Capture the cell that displays the provided text and extract its [x, y] central coordinate. 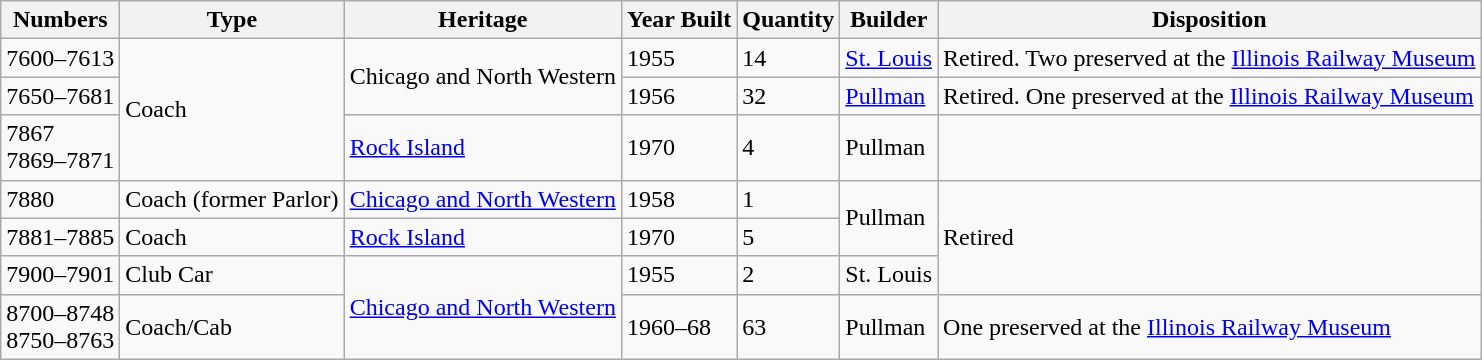
1958 [678, 199]
5 [788, 237]
1960–68 [678, 326]
8700–87488750–8763 [60, 326]
7881–7885 [60, 237]
2 [788, 275]
14 [788, 58]
Numbers [60, 20]
Retired. Two preserved at the Illinois Railway Museum [1210, 58]
Heritage [482, 20]
7600–7613 [60, 58]
Coach/Cab [232, 326]
4 [788, 148]
7650–7681 [60, 96]
Disposition [1210, 20]
7880 [60, 199]
78677869–7871 [60, 148]
1956 [678, 96]
Year Built [678, 20]
Type [232, 20]
Retired. One preserved at the Illinois Railway Museum [1210, 96]
Coach (former Parlor) [232, 199]
7900–7901 [60, 275]
Quantity [788, 20]
63 [788, 326]
One preserved at the Illinois Railway Museum [1210, 326]
Club Car [232, 275]
Builder [889, 20]
Retired [1210, 237]
1 [788, 199]
32 [788, 96]
